Scan for the cell matching the given text and deliver its [x, y] coordinate at center. 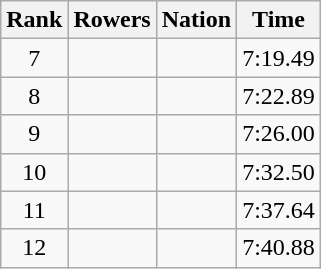
10 [34, 172]
9 [34, 134]
Nation [196, 20]
8 [34, 96]
7:19.49 [279, 58]
7 [34, 58]
Time [279, 20]
7:32.50 [279, 172]
7:37.64 [279, 210]
7:26.00 [279, 134]
Rowers [112, 20]
7:22.89 [279, 96]
12 [34, 248]
11 [34, 210]
Rank [34, 20]
7:40.88 [279, 248]
